Determine the [x, y] coordinate at the center of the cell enclosing the given text.  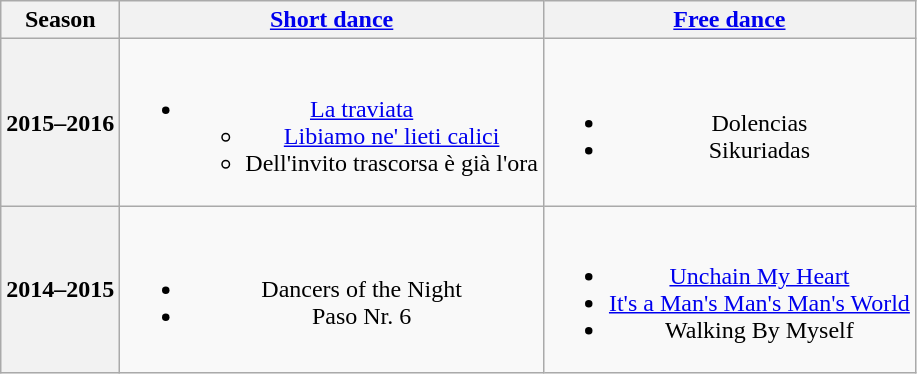
2014–2015 [60, 290]
Free dance [729, 20]
Unchain My Heart It's a Man's Man's Man's World Walking By Myself [729, 290]
La traviata Libiamo ne' lieti calici Dell'invito trascorsa è già l'ora [332, 122]
Dolencias Sikuriadas [729, 122]
2015–2016 [60, 122]
Season [60, 20]
Dancers of the Night Paso Nr. 6 [332, 290]
Short dance [332, 20]
